Extract the [X, Y] coordinate from the center of the cell holding the provided text.  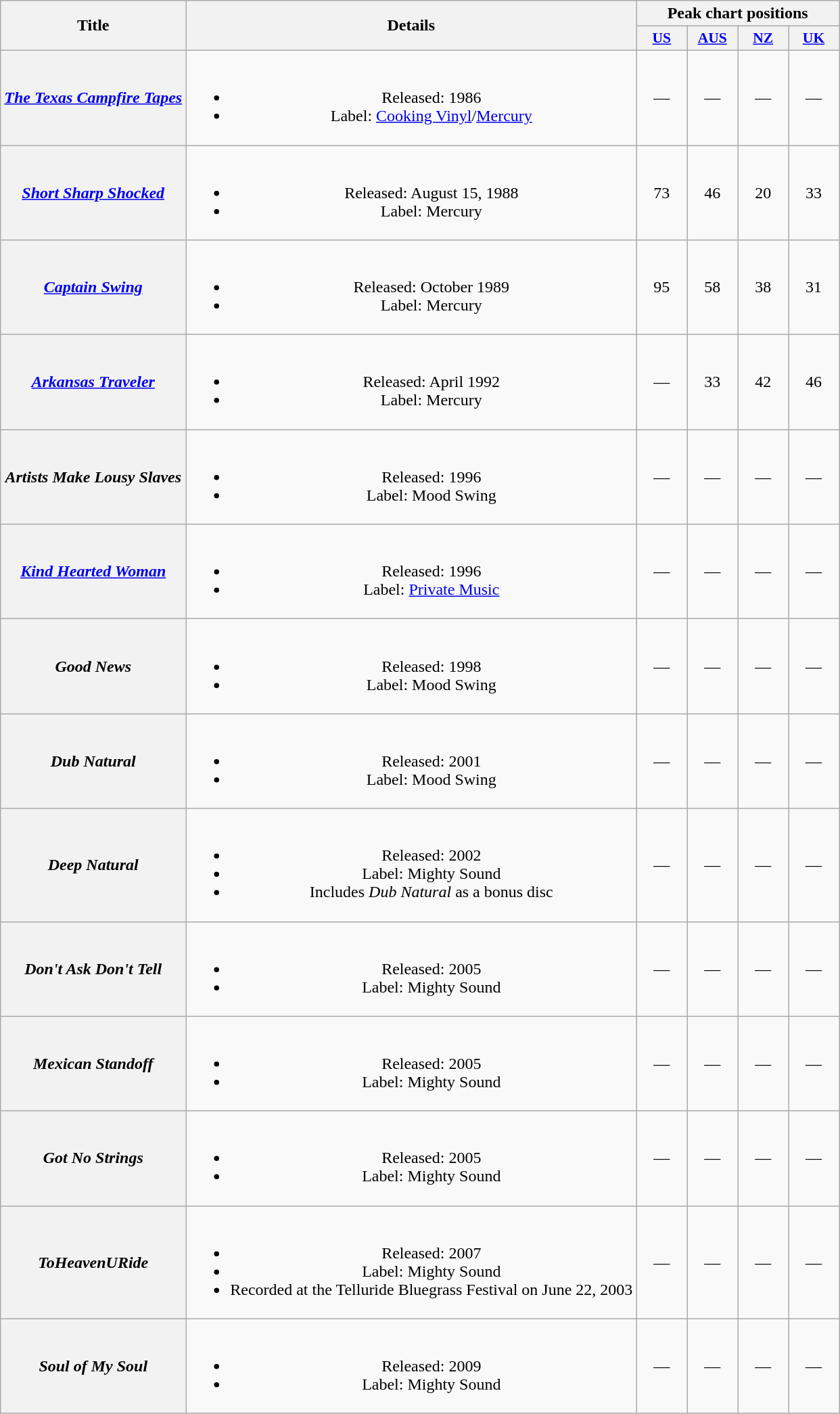
Released: 1998Label: Mood Swing [411, 666]
Good News [93, 666]
UK [814, 39]
58 [713, 288]
Released: 2009Label: Mighty Sound [411, 1366]
31 [814, 288]
95 [661, 288]
Released: 2001Label: Mood Swing [411, 761]
Released: 1996Label: Mood Swing [411, 477]
Arkansas Traveler [93, 382]
73 [661, 192]
Soul of My Soul [93, 1366]
Released: 2002Label: Mighty SoundIncludes Dub Natural as a bonus disc [411, 865]
Details [411, 26]
38 [763, 288]
Released: 1986Label: Cooking Vinyl/Mercury [411, 97]
Captain Swing [93, 288]
Released: October 1989Label: Mercury [411, 288]
Released: 1996Label: Private Music [411, 572]
Kind Hearted Woman [93, 572]
Title [93, 26]
Released: August 15, 1988Label: Mercury [411, 192]
Got No Strings [93, 1158]
US [661, 39]
Released: 2007Label: Mighty SoundRecorded at the Telluride Bluegrass Festival on June 22, 2003 [411, 1262]
ToHeavenURide [93, 1262]
Short Sharp Shocked [93, 192]
The Texas Campfire Tapes [93, 97]
Don't Ask Don't Tell [93, 969]
AUS [713, 39]
Deep Natural [93, 865]
Released: April 1992Label: Mercury [411, 382]
Dub Natural [93, 761]
NZ [763, 39]
Mexican Standoff [93, 1064]
Peak chart positions [738, 14]
Artists Make Lousy Slaves [93, 477]
42 [763, 382]
20 [763, 192]
